Find where the given text appears and provide that cell's center as [x, y] coordinate. 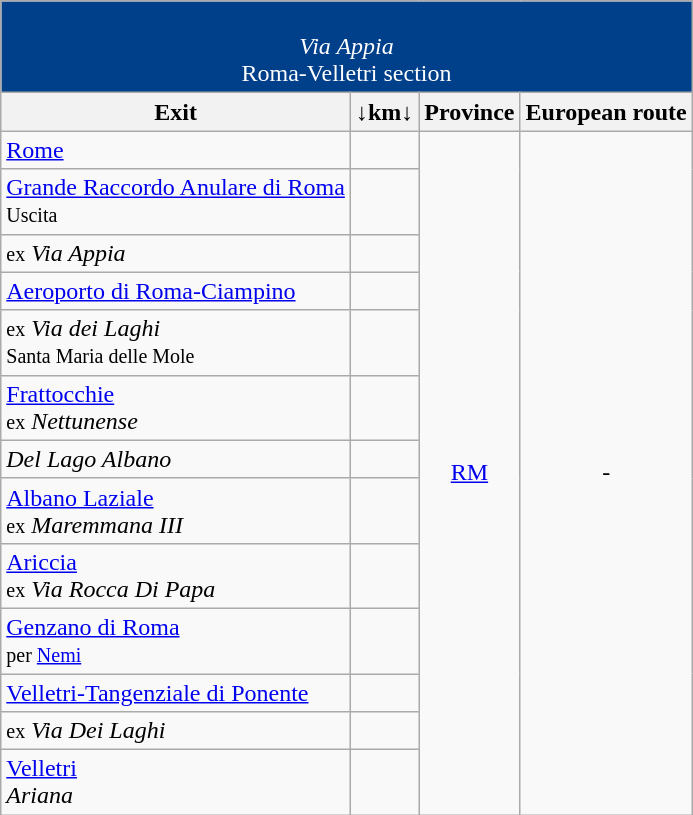
Albano Laziale ex Maremmana III [176, 510]
Aeroporto di Roma-Ciampino [176, 291]
Rome [176, 150]
Via AppiaRoma-Velletri section [347, 47]
Exit [176, 112]
Del Lago Albano [176, 459]
Velletri-Tangenziale di Ponente [176, 693]
Grande Raccordo Anulare di RomaUscita [176, 202]
European route [606, 112]
Province [470, 112]
↓km↓ [384, 112]
ex Via Appia [176, 253]
ex Via Dei Laghi [176, 731]
Frattocchieex Nettunense [176, 408]
ex Via dei Laghi Santa Maria delle Mole [176, 342]
- [606, 473]
Ariccia ex Via Rocca Di Papa [176, 576]
Velletri Ariana [176, 782]
RM [470, 473]
Genzano di Roma per Nemi [176, 640]
